Return [X, Y] of the center of cell containing provided text 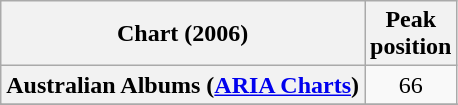
Australian Albums (ARIA Charts) [183, 85]
Peakposition [411, 34]
66 [411, 85]
Chart (2006) [183, 34]
